Scan for the cell matching the given text and deliver its (X, Y) coordinate at center. 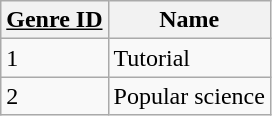
Tutorial (189, 58)
1 (54, 58)
Popular science (189, 96)
2 (54, 96)
Genre ID (54, 20)
Name (189, 20)
